Provide the [x, y] coordinate of the cell's center where the given text is located.  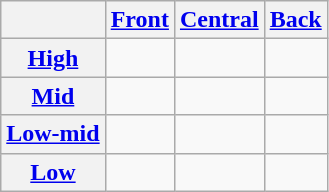
Low [53, 172]
Back [296, 20]
Low-mid [53, 134]
High [53, 58]
Central [219, 20]
Front [140, 20]
Mid [53, 96]
